Scan for the cell matching the given text and deliver its [x, y] coordinate at center. 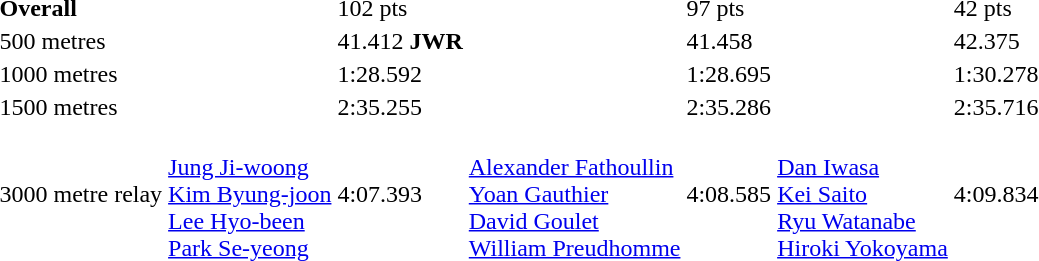
1:28.695 [729, 74]
2:35.286 [729, 107]
1:28.592 [400, 74]
2:35.255 [400, 107]
41.458 [729, 41]
41.412 JWR [400, 41]
